From the cell containing the given text, extract its center point as [X, Y] coordinate. 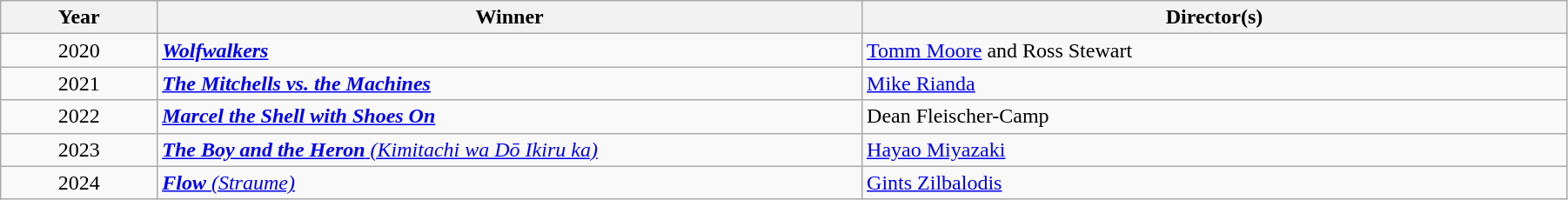
2022 [79, 117]
2021 [79, 83]
Gints Zilbalodis [1215, 183]
The Mitchells vs. the Machines [510, 83]
Dean Fleischer-Camp [1215, 117]
Winner [510, 17]
Director(s) [1215, 17]
2020 [79, 50]
Marcel the Shell with Shoes On [510, 117]
Flow (Straume) [510, 183]
Hayao Miyazaki [1215, 150]
Mike Rianda [1215, 83]
2023 [79, 150]
The Boy and the Heron (Kimitachi wa Dō Ikiru ka) [510, 150]
2024 [79, 183]
Wolfwalkers [510, 50]
Year [79, 17]
Tomm Moore and Ross Stewart [1215, 50]
